Detect which cell encompasses the target text, then output its (X, Y) center coordinate. 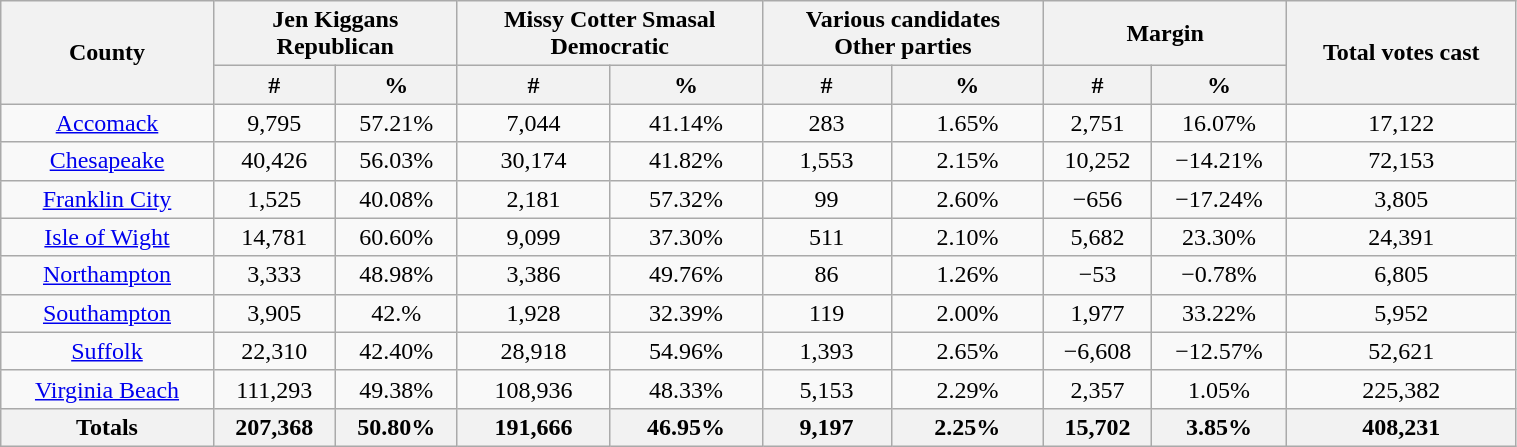
Northampton (108, 275)
408,231 (1401, 427)
15,702 (1098, 427)
119 (826, 313)
−12.57% (1218, 351)
County (108, 52)
52,621 (1401, 351)
5,952 (1401, 313)
7,044 (533, 123)
511 (826, 237)
2,357 (1098, 389)
9,197 (826, 427)
Totals (108, 427)
−6,608 (1098, 351)
3,905 (274, 313)
49.76% (686, 275)
−17.24% (1218, 199)
1,553 (826, 161)
5,682 (1098, 237)
3,805 (1401, 199)
10,252 (1098, 161)
5,153 (826, 389)
3.85% (1218, 427)
3,386 (533, 275)
14,781 (274, 237)
40.08% (396, 199)
42.% (396, 313)
24,391 (1401, 237)
46.95% (686, 427)
72,153 (1401, 161)
2.25% (968, 427)
1.05% (1218, 389)
225,382 (1401, 389)
37.30% (686, 237)
22,310 (274, 351)
2.65% (968, 351)
30,174 (533, 161)
2.29% (968, 389)
207,368 (274, 427)
1,977 (1098, 313)
1,525 (274, 199)
33.22% (1218, 313)
1.26% (968, 275)
17,122 (1401, 123)
50.80% (396, 427)
Southampton (108, 313)
Virginia Beach (108, 389)
2.00% (968, 313)
191,666 (533, 427)
Suffolk (108, 351)
Jen KiggansRepublican (335, 34)
2,181 (533, 199)
Various candidatesOther parties (903, 34)
Franklin City (108, 199)
23.30% (1218, 237)
1.65% (968, 123)
−14.21% (1218, 161)
9,795 (274, 123)
16.07% (1218, 123)
Total votes cast (1401, 52)
57.32% (686, 199)
−53 (1098, 275)
283 (826, 123)
41.14% (686, 123)
54.96% (686, 351)
108,936 (533, 389)
1,393 (826, 351)
2.15% (968, 161)
2.10% (968, 237)
111,293 (274, 389)
Missy Cotter SmasalDemocratic (610, 34)
60.60% (396, 237)
86 (826, 275)
99 (826, 199)
42.40% (396, 351)
Accomack (108, 123)
32.39% (686, 313)
−656 (1098, 199)
2,751 (1098, 123)
2.60% (968, 199)
−0.78% (1218, 275)
48.98% (396, 275)
40,426 (274, 161)
49.38% (396, 389)
28,918 (533, 351)
3,333 (274, 275)
Chesapeake (108, 161)
57.21% (396, 123)
1,928 (533, 313)
56.03% (396, 161)
48.33% (686, 389)
41.82% (686, 161)
9,099 (533, 237)
Isle of Wight (108, 237)
Margin (1166, 34)
6,805 (1401, 275)
